Return [x, y] of the center of cell containing provided text 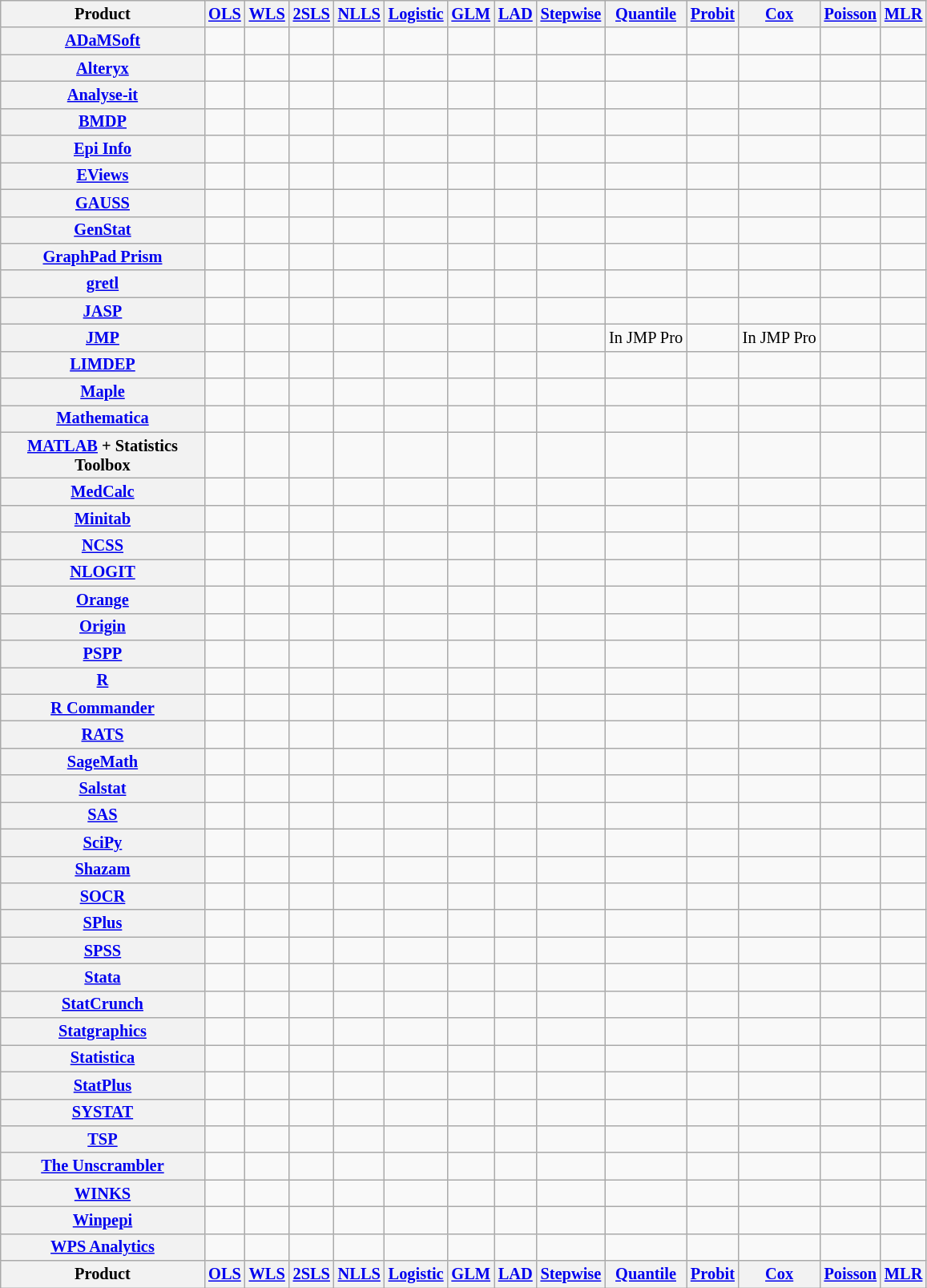
ADaMSoft [103, 41]
JMP [103, 337]
Statgraphics [103, 1032]
PSPP [103, 653]
WPS Analytics [103, 1247]
Salstat [103, 789]
SageMath [103, 761]
Minitab [103, 519]
Orange [103, 600]
Maple [103, 392]
Shazam [103, 870]
NCSS [103, 546]
MedCalc [103, 491]
EViews [103, 176]
LIMDEP [103, 365]
TSP [103, 1139]
MATLAB + Statistics Toolbox [103, 455]
R [103, 680]
GraphPad Prism [103, 256]
JASP [103, 311]
SOCR [103, 896]
Winpepi [103, 1220]
Analyse-it [103, 95]
Statistica [103, 1058]
SYSTAT [103, 1112]
gretl [103, 284]
BMDP [103, 122]
Epi Info [103, 149]
Alteryx [103, 68]
GenStat [103, 230]
StatCrunch [103, 1004]
SAS [103, 815]
R Commander [103, 708]
NLOGIT [103, 572]
StatPlus [103, 1085]
SciPy [103, 842]
WINKS [103, 1193]
Origin [103, 627]
The Unscrambler [103, 1166]
Mathematica [103, 418]
RATS [103, 734]
SPlus [103, 923]
Stata [103, 977]
GAUSS [103, 203]
SPSS [103, 951]
